Pinpoint the cell where the given text exists, returning its [X, Y] midpoint coordinate. 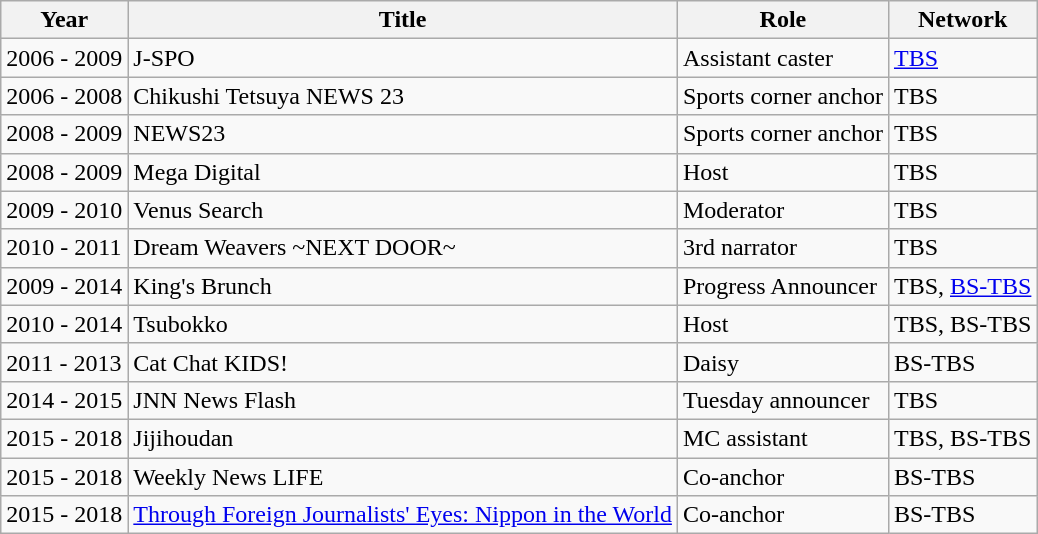
Cat Chat KIDS! [403, 362]
Tuesday announcer [782, 400]
King's Brunch [403, 286]
Mega Digital [403, 172]
Dream Weavers ~NEXT DOOR~ [403, 248]
Weekly News LIFE [403, 477]
Network [962, 20]
MC assistant [782, 438]
Chikushi Tetsuya NEWS 23 [403, 96]
2011 - 2013 [64, 362]
J-SPO [403, 58]
2009 - 2010 [64, 210]
Jijihoudan [403, 438]
Daisy [782, 362]
2014 - 2015 [64, 400]
3rd narrator [782, 248]
2010 - 2014 [64, 324]
Venus Search [403, 210]
Role [782, 20]
Assistant caster [782, 58]
2009 - 2014 [64, 286]
NEWS23 [403, 134]
Progress Announcer [782, 286]
Year [64, 20]
2010 - 2011 [64, 248]
JNN News Flash [403, 400]
Through Foreign Journalists' Eyes: Nippon in the World [403, 515]
2006 - 2008 [64, 96]
2006 - 2009 [64, 58]
Tsubokko [403, 324]
Title [403, 20]
Moderator [782, 210]
